Scan for the cell matching the given text and deliver its (X, Y) coordinate at center. 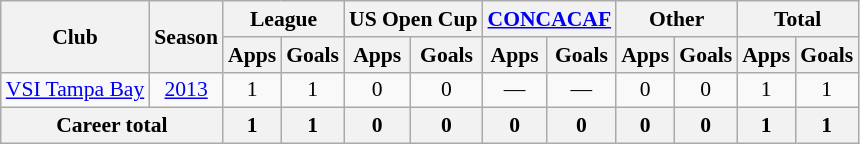
US Open Cup (413, 19)
VSI Tampa Bay (76, 90)
Other (676, 19)
Total (798, 19)
Season (186, 36)
2013 (186, 90)
CONCACAF (550, 19)
League (284, 19)
Career total (112, 126)
Club (76, 36)
